Return the [X, Y] coordinate for the center point of the cell that contains the specified text.  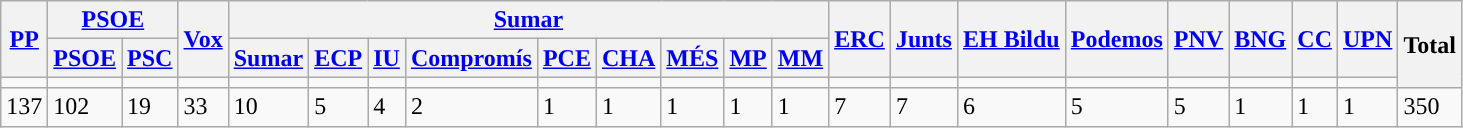
137 [24, 107]
PNV [1198, 39]
PSC [150, 58]
ECP [338, 58]
4 [387, 107]
Total [1430, 44]
MM [800, 58]
MÉS [692, 58]
CC [1315, 39]
10 [268, 107]
Compromís [471, 58]
MP [748, 58]
6 [1011, 107]
Vox [203, 39]
EH Bildu [1011, 39]
PP [24, 39]
BNG [1260, 39]
ERC [860, 39]
IU [387, 58]
PCE [566, 58]
CHA [628, 58]
19 [150, 107]
Podemos [1116, 39]
33 [203, 107]
102 [85, 107]
350 [1430, 107]
Junts [924, 39]
2 [471, 107]
UPN [1368, 39]
